Output the [x, y] coordinate of the center of the cell containing the given text.  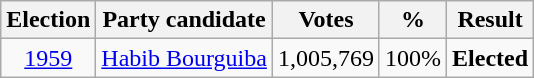
1,005,769 [326, 58]
Party candidate [184, 20]
Election [48, 20]
% [412, 20]
Habib Bourguiba [184, 58]
Votes [326, 20]
1959 [48, 58]
Result [490, 20]
Elected [490, 58]
100% [412, 58]
